Pinpoint the cell where the given text exists, returning its (X, Y) midpoint coordinate. 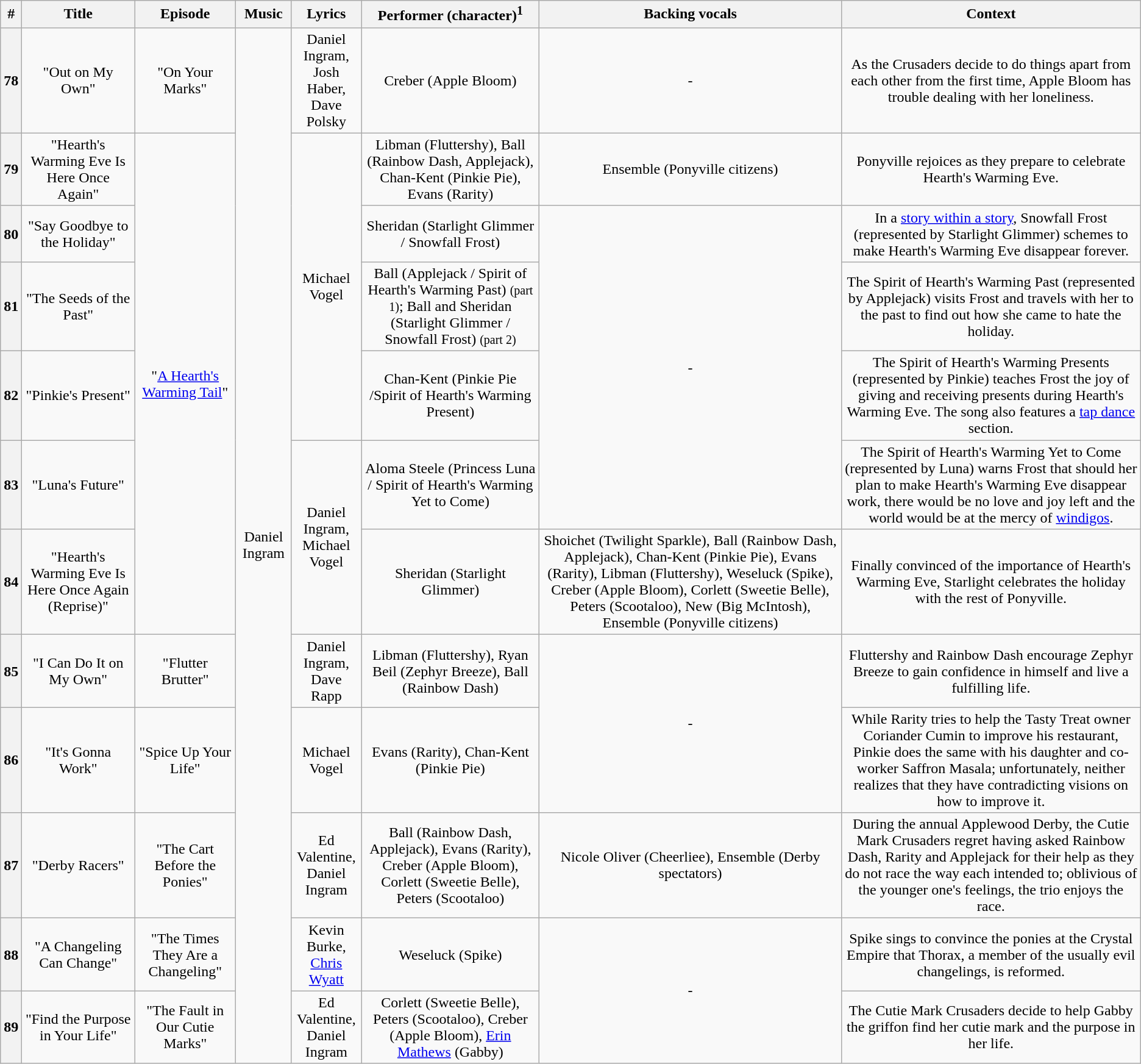
78 (11, 80)
As the Crusaders decide to do things apart from each other from the first time, Apple Bloom has trouble dealing with her loneliness. (991, 80)
"On Your Marks" (185, 80)
Daniel Ingram,Josh Haber,Dave Polsky (327, 80)
Daniel Ingram (263, 545)
Daniel Ingram,Dave Rapp (327, 671)
"Spice Up Your Life" (185, 760)
Creber (Apple Bloom) (450, 80)
85 (11, 671)
Sheridan (Starlight Glimmer) (450, 582)
Corlett (Sweetie Belle), Peters (Scootaloo), Creber (Apple Bloom), Erin Mathews (Gabby) (450, 1027)
Backing vocals (690, 15)
80 (11, 234)
89 (11, 1027)
Ball (Applejack / Spirit of Hearth's Warming Past) (part 1); Ball and Sheridan (Starlight Glimmer / Snowfall Frost) (part 2) (450, 306)
"It's Gonna Work" (78, 760)
Evans (Rarity), Chan-Kent (Pinkie Pie) (450, 760)
Aloma Steele (Princess Luna / Spirit of Hearth's Warming Yet to Come) (450, 485)
Ensemble (Ponyville citizens) (690, 170)
Performer (character)1 (450, 15)
Libman (Fluttershy), Ball (Rainbow Dash, Applejack), Chan-Kent (Pinkie Pie), Evans (Rarity) (450, 170)
Music (263, 15)
Lyrics (327, 15)
79 (11, 170)
"A Changeling Can Change" (78, 955)
Nicole Oliver (Cheerliee), Ensemble (Derby spectators) (690, 866)
Chan-Kent (Pinkie Pie /Spirit of Hearth's Warming Present) (450, 396)
"The Fault in Our Cutie Marks" (185, 1027)
Daniel Ingram,Michael Vogel (327, 538)
"The Seeds of the Past" (78, 306)
"The Cart Before the Ponies" (185, 866)
"I Can Do It on My Own" (78, 671)
"Luna's Future" (78, 485)
87 (11, 866)
81 (11, 306)
The Cutie Mark Crusaders decide to help Gabby the griffon find her cutie mark and the purpose in her life. (991, 1027)
Fluttershy and Rainbow Dash encourage Zephyr Breeze to gain confidence in himself and live a fulfilling life. (991, 671)
88 (11, 955)
"Hearth's Warming Eve Is Here Once Again (Reprise)" (78, 582)
Weseluck (Spike) (450, 955)
Kevin Burke,Chris Wyatt (327, 955)
Libman (Fluttershy), Ryan Beil (Zephyr Breeze), Ball (Rainbow Dash) (450, 671)
# (11, 15)
83 (11, 485)
86 (11, 760)
"Flutter Brutter" (185, 671)
"The Times They Are a Changeling" (185, 955)
Sheridan (Starlight Glimmer / Snowfall Frost) (450, 234)
84 (11, 582)
"A Hearth's Warming Tail" (185, 384)
"Pinkie's Present" (78, 396)
Context (991, 15)
Finally convinced of the importance of Hearth's Warming Eve, Starlight celebrates the holiday with the rest of Ponyville. (991, 582)
"Out on My Own" (78, 80)
"Find the Purpose in Your Life" (78, 1027)
"Say Goodbye to the Holiday" (78, 234)
Episode (185, 15)
"Derby Racers" (78, 866)
Ponyville rejoices as they prepare to celebrate Hearth's Warming Eve. (991, 170)
82 (11, 396)
Title (78, 15)
Ball (Rainbow Dash, Applejack), Evans (Rarity), Creber (Apple Bloom), Corlett (Sweetie Belle), Peters (Scootaloo) (450, 866)
Spike sings to convince the ponies at the Crystal Empire that Thorax, a member of the usually evil changelings, is reformed. (991, 955)
"Hearth's Warming Eve Is Here Once Again" (78, 170)
In a story within a story, Snowfall Frost (represented by Starlight Glimmer) schemes to make Hearth's Warming Eve disappear forever. (991, 234)
